Identify which cell holds the provided text, then report its [x, y] central coordinate. 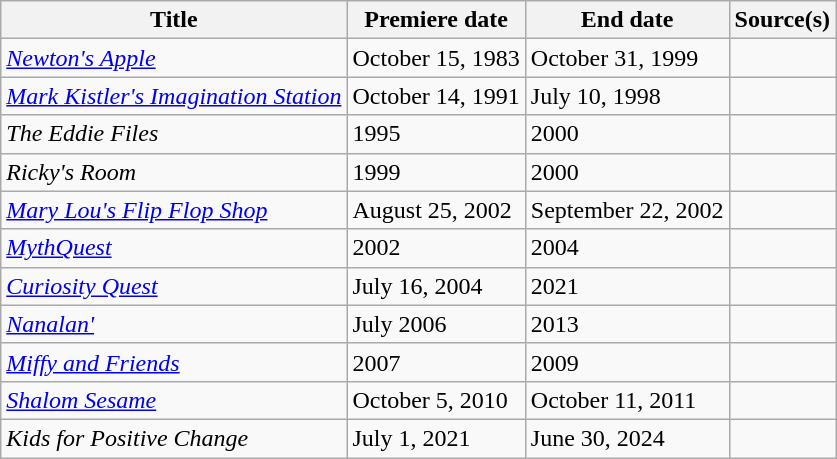
MythQuest [174, 248]
End date [627, 20]
2002 [436, 248]
2021 [627, 286]
September 22, 2002 [627, 210]
Newton's Apple [174, 58]
October 11, 2011 [627, 400]
Ricky's Room [174, 172]
July 2006 [436, 324]
2004 [627, 248]
Miffy and Friends [174, 362]
Curiosity Quest [174, 286]
October 14, 1991 [436, 96]
1995 [436, 134]
October 5, 2010 [436, 400]
Source(s) [782, 20]
October 31, 1999 [627, 58]
August 25, 2002 [436, 210]
October 15, 1983 [436, 58]
June 30, 2024 [627, 438]
July 1, 2021 [436, 438]
2009 [627, 362]
July 10, 1998 [627, 96]
The Eddie Files [174, 134]
2013 [627, 324]
Mary Lou's Flip Flop Shop [174, 210]
Premiere date [436, 20]
2007 [436, 362]
Nanalan' [174, 324]
Mark Kistler's Imagination Station [174, 96]
Title [174, 20]
July 16, 2004 [436, 286]
1999 [436, 172]
Shalom Sesame [174, 400]
Kids for Positive Change [174, 438]
